Scan for the cell matching the given text and deliver its (x, y) coordinate at center. 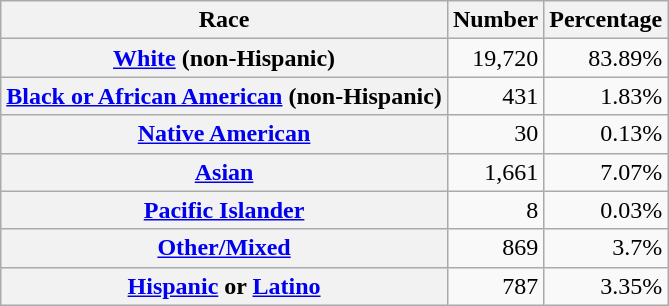
3.35% (606, 286)
787 (495, 286)
Asian (224, 172)
83.89% (606, 58)
Pacific Islander (224, 210)
Percentage (606, 20)
Black or African American (non-Hispanic) (224, 96)
White (non-Hispanic) (224, 58)
869 (495, 248)
Native American (224, 134)
8 (495, 210)
30 (495, 134)
3.7% (606, 248)
0.13% (606, 134)
Number (495, 20)
431 (495, 96)
19,720 (495, 58)
Race (224, 20)
1,661 (495, 172)
Other/Mixed (224, 248)
7.07% (606, 172)
Hispanic or Latino (224, 286)
1.83% (606, 96)
0.03% (606, 210)
